Provide the (X, Y) coordinate of the cell's center where the given text is located.  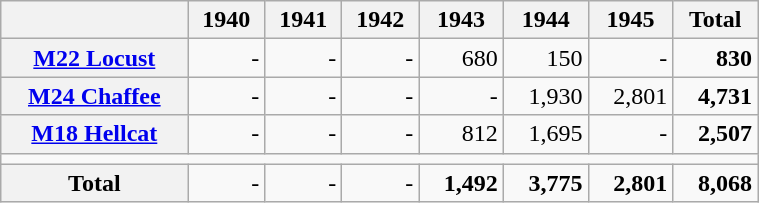
150 (546, 58)
4,731 (716, 96)
1,695 (546, 134)
2,507 (716, 134)
1944 (546, 20)
680 (462, 58)
830 (716, 58)
1940 (226, 20)
1945 (630, 20)
1,492 (462, 183)
M24 Chaffee (94, 96)
M18 Hellcat (94, 134)
3,775 (546, 183)
812 (462, 134)
1943 (462, 20)
1941 (304, 20)
8,068 (716, 183)
M22 Locust (94, 58)
1,930 (546, 96)
1942 (380, 20)
